From the cell containing the given text, extract its center point as (X, Y) coordinate. 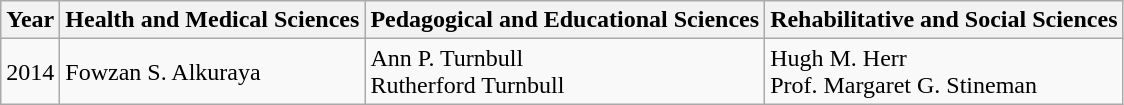
Pedagogical and Educational Sciences (565, 20)
2014 (30, 72)
Ann P. TurnbullRutherford Turnbull (565, 72)
Hugh M. HerrProf. Margaret G. Stineman (944, 72)
Rehabilitative and Social Sciences (944, 20)
Year (30, 20)
Health and Medical Sciences (212, 20)
Fowzan S. Alkuraya (212, 72)
